From the cell containing the given text, extract its center point as (X, Y) coordinate. 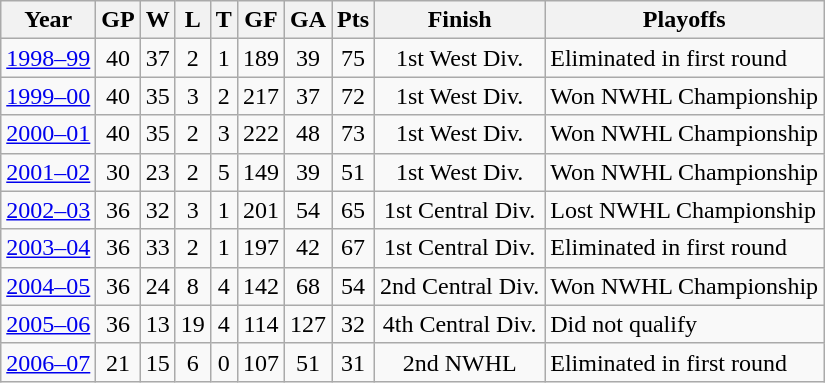
Did not qualify (684, 324)
24 (158, 286)
48 (308, 134)
15 (158, 362)
W (158, 20)
2000–01 (48, 134)
73 (354, 134)
GA (308, 20)
L (192, 20)
GF (260, 20)
65 (354, 210)
21 (118, 362)
197 (260, 248)
2003–04 (48, 248)
2002–03 (48, 210)
31 (354, 362)
8 (192, 286)
6 (192, 362)
201 (260, 210)
2004–05 (48, 286)
4th Central Div. (460, 324)
142 (260, 286)
23 (158, 172)
107 (260, 362)
2nd NWHL (460, 362)
217 (260, 96)
2005–06 (48, 324)
30 (118, 172)
Playoffs (684, 20)
114 (260, 324)
72 (354, 96)
68 (308, 286)
127 (308, 324)
189 (260, 58)
67 (354, 248)
Pts (354, 20)
1999–00 (48, 96)
5 (224, 172)
13 (158, 324)
33 (158, 248)
222 (260, 134)
42 (308, 248)
19 (192, 324)
2006–07 (48, 362)
75 (354, 58)
Finish (460, 20)
2nd Central Div. (460, 286)
0 (224, 362)
2001–02 (48, 172)
149 (260, 172)
Year (48, 20)
Lost NWHL Championship (684, 210)
GP (118, 20)
T (224, 20)
1998–99 (48, 58)
